Provide the [X, Y] coordinate of the cell's center where the given text is located.  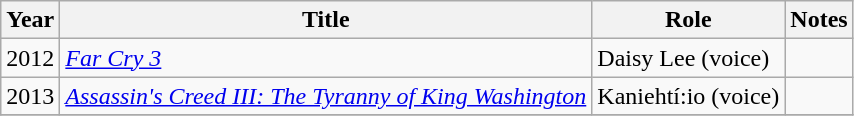
Notes [819, 20]
Kaniehtí:io (voice) [688, 96]
Role [688, 20]
Title [326, 20]
2013 [30, 96]
2012 [30, 58]
Far Cry 3 [326, 58]
Daisy Lee (voice) [688, 58]
Year [30, 20]
Assassin's Creed III: The Tyranny of King Washington [326, 96]
